From the cell containing the given text, extract its center point as [x, y] coordinate. 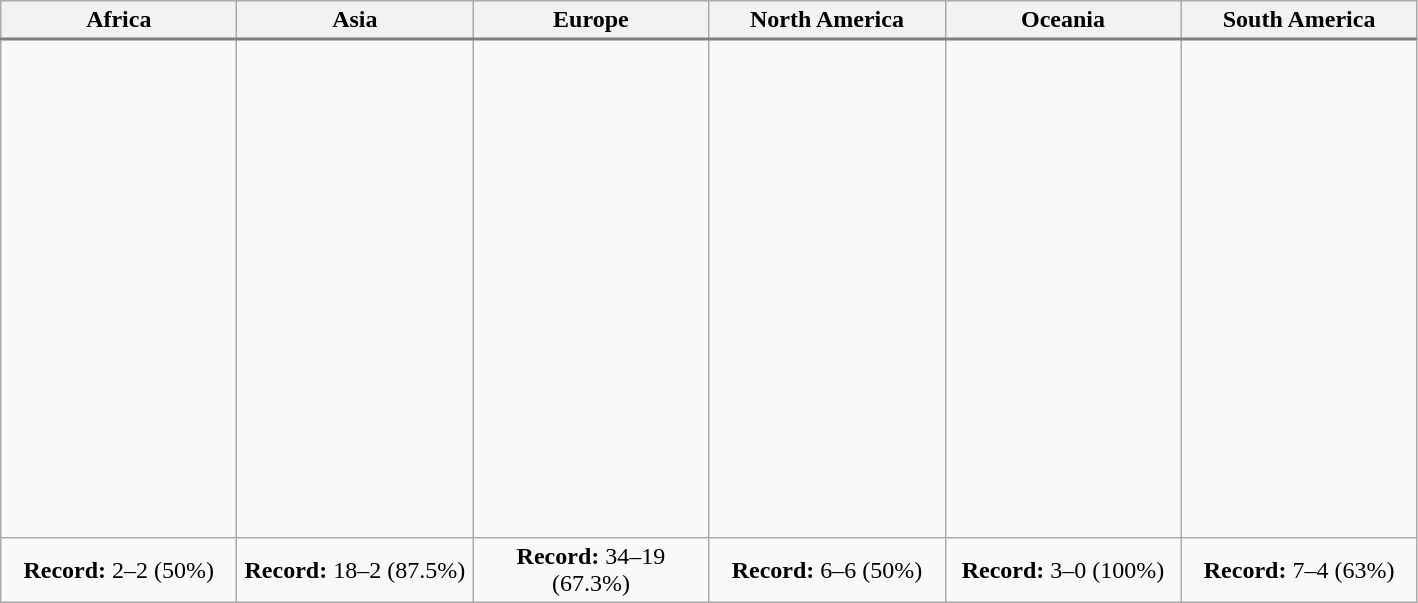
Record: 6–6 (50%) [827, 570]
Record: 2–2 (50%) [119, 570]
South America [1299, 20]
Record: 7–4 (63%) [1299, 570]
Record: 34–19 (67.3%) [591, 570]
Oceania [1063, 20]
Asia [355, 20]
Europe [591, 20]
Record: 3–0 (100%) [1063, 570]
Record: 18–2 (87.5%) [355, 570]
North America [827, 20]
Africa [119, 20]
